From the cell containing the given text, extract its center point as (X, Y) coordinate. 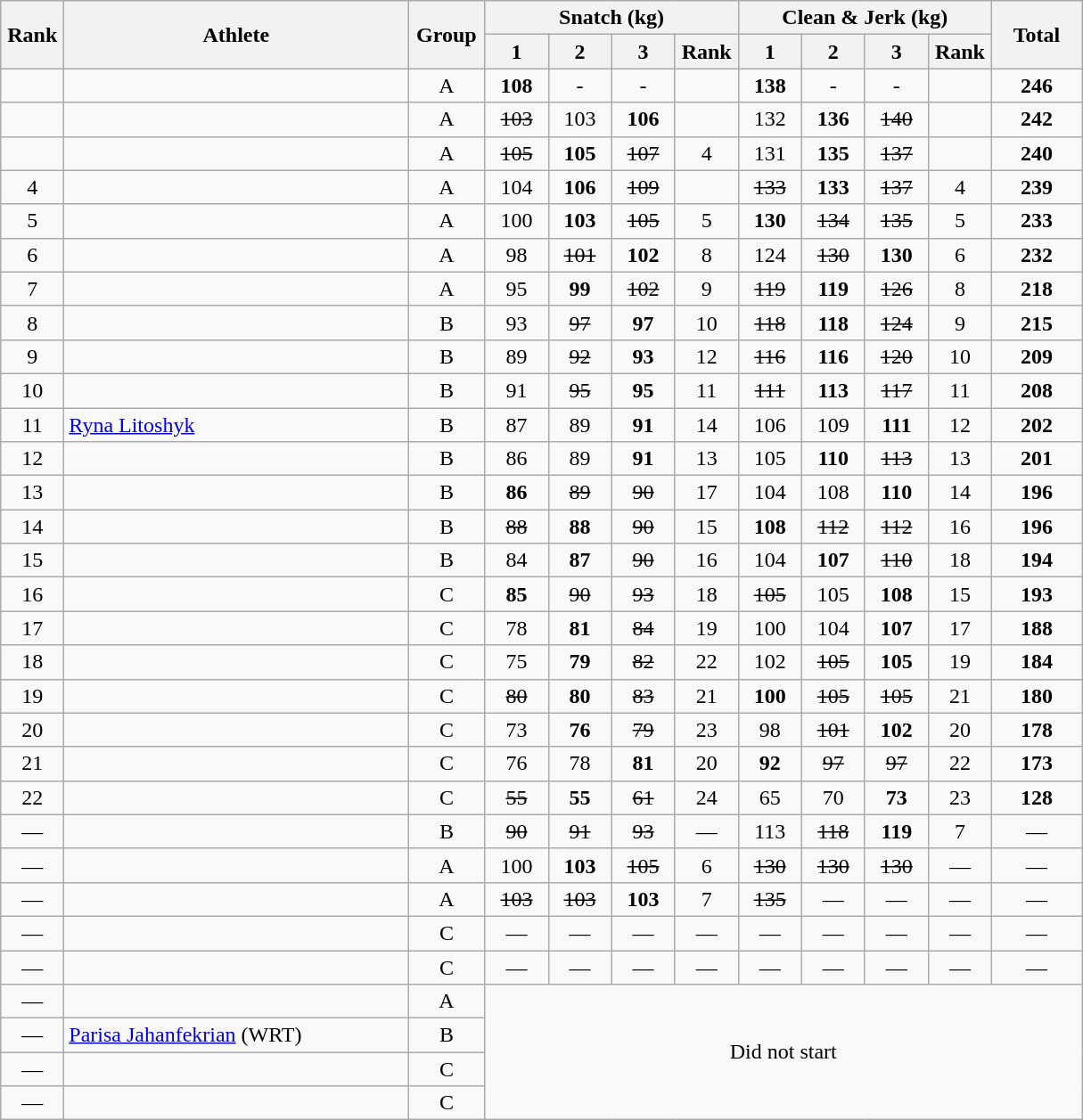
128 (1036, 797)
239 (1036, 187)
134 (833, 221)
120 (897, 356)
184 (1036, 662)
178 (1036, 730)
117 (897, 390)
99 (579, 289)
202 (1036, 425)
188 (1036, 628)
Did not start (784, 1052)
82 (644, 662)
194 (1036, 560)
Group (447, 35)
209 (1036, 356)
138 (770, 86)
218 (1036, 289)
65 (770, 797)
215 (1036, 323)
173 (1036, 764)
136 (833, 119)
Ryna Litoshyk (236, 425)
232 (1036, 255)
Clean & Jerk (kg) (865, 18)
132 (770, 119)
201 (1036, 459)
140 (897, 119)
85 (517, 594)
83 (644, 696)
Parisa Jahanfekrian (WRT) (236, 1035)
Total (1036, 35)
Athlete (236, 35)
24 (706, 797)
Snatch (kg) (611, 18)
208 (1036, 390)
193 (1036, 594)
75 (517, 662)
131 (770, 153)
126 (897, 289)
246 (1036, 86)
180 (1036, 696)
61 (644, 797)
233 (1036, 221)
242 (1036, 119)
240 (1036, 153)
70 (833, 797)
